Capture the cell that displays the provided text and extract its (x, y) central coordinate. 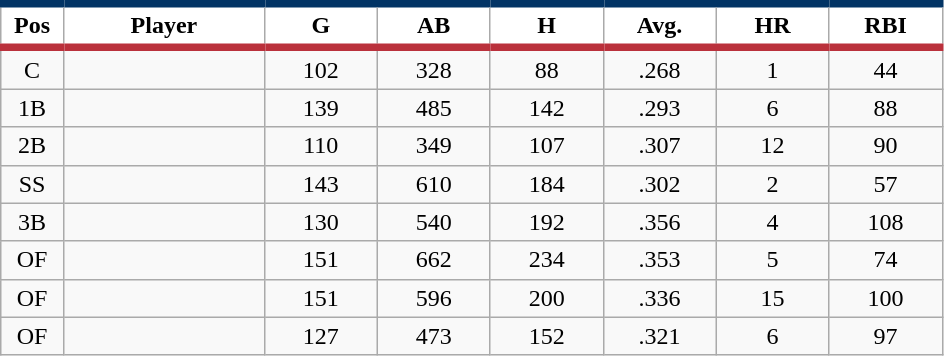
2B (32, 146)
74 (886, 260)
102 (320, 68)
139 (320, 108)
Avg. (660, 26)
127 (320, 336)
HR (772, 26)
184 (546, 184)
143 (320, 184)
.353 (660, 260)
5 (772, 260)
3B (32, 222)
97 (886, 336)
349 (434, 146)
C (32, 68)
107 (546, 146)
152 (546, 336)
RBI (886, 26)
1B (32, 108)
540 (434, 222)
2 (772, 184)
H (546, 26)
4 (772, 222)
.356 (660, 222)
.321 (660, 336)
473 (434, 336)
Player (164, 26)
.293 (660, 108)
328 (434, 68)
100 (886, 298)
596 (434, 298)
662 (434, 260)
G (320, 26)
192 (546, 222)
485 (434, 108)
SS (32, 184)
108 (886, 222)
234 (546, 260)
200 (546, 298)
610 (434, 184)
57 (886, 184)
44 (886, 68)
Pos (32, 26)
AB (434, 26)
.307 (660, 146)
.336 (660, 298)
.268 (660, 68)
110 (320, 146)
142 (546, 108)
1 (772, 68)
130 (320, 222)
15 (772, 298)
12 (772, 146)
.302 (660, 184)
90 (886, 146)
